Identify which cell holds the provided text, then report its [x, y] central coordinate. 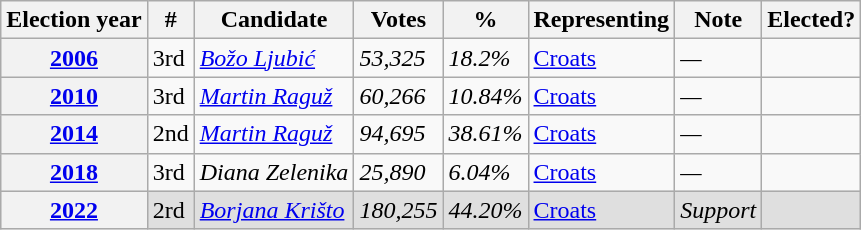
2018 [74, 172]
18.2% [486, 58]
# [170, 20]
44.20% [486, 210]
Diana Zelenika [274, 172]
Votes [398, 20]
Borjana Krišto [274, 210]
Note [718, 20]
2022 [74, 210]
53,325 [398, 58]
2014 [74, 134]
38.61% [486, 134]
2nd [170, 134]
6.04% [486, 172]
2rd [170, 210]
25,890 [398, 172]
Elected? [812, 20]
94,695 [398, 134]
2006 [74, 58]
2010 [74, 96]
Candidate [274, 20]
% [486, 20]
Support [718, 210]
Election year [74, 20]
Representing [602, 20]
10.84% [486, 96]
180,255 [398, 210]
60,266 [398, 96]
Božo Ljubić [274, 58]
